Return (x, y) of the center of cell containing provided text 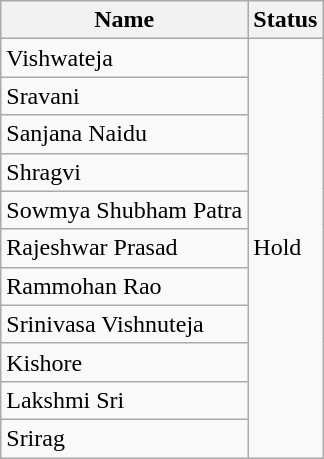
Rammohan Rao (124, 286)
Kishore (124, 362)
Name (124, 20)
Sravani (124, 96)
Srinivasa Vishnuteja (124, 324)
Status (286, 20)
Hold (286, 248)
Rajeshwar Prasad (124, 248)
Vishwateja (124, 58)
Sanjana Naidu (124, 134)
Shragvi (124, 172)
Sowmya Shubham Patra (124, 210)
Srirag (124, 438)
Lakshmi Sri (124, 400)
